Pinpoint the cell where the given text exists, returning its (x, y) midpoint coordinate. 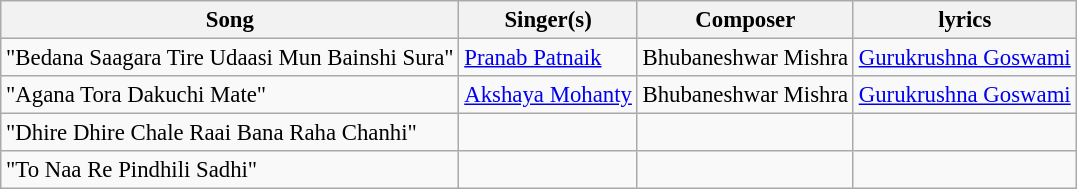
Song (230, 20)
"Agana Tora Dakuchi Mate" (230, 95)
Composer (745, 20)
Pranab Patnaik (548, 58)
"Bedana Saagara Tire Udaasi Mun Bainshi Sura" (230, 58)
lyrics (964, 20)
Akshaya Mohanty (548, 95)
"To Naa Re Pindhili Sadhi" (230, 170)
Singer(s) (548, 20)
"Dhire Dhire Chale Raai Bana Raha Chanhi" (230, 133)
